Locate the cell with the specified text and output its (x, y) center coordinate. 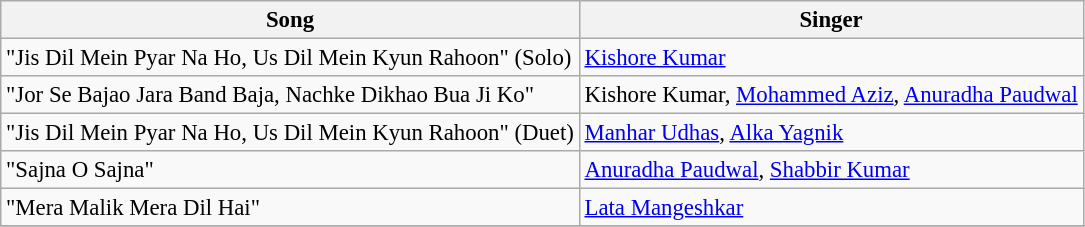
"Jis Dil Mein Pyar Na Ho, Us Dil Mein Kyun Rahoon" (Solo) (290, 58)
Kishore Kumar (831, 58)
Lata Mangeshkar (831, 208)
Manhar Udhas, Alka Yagnik (831, 133)
"Mera Malik Mera Dil Hai" (290, 208)
Anuradha Paudwal, Shabbir Kumar (831, 170)
"Sajna O Sajna" (290, 170)
Singer (831, 20)
Song (290, 20)
"Jis Dil Mein Pyar Na Ho, Us Dil Mein Kyun Rahoon" (Duet) (290, 133)
Kishore Kumar, Mohammed Aziz, Anuradha Paudwal (831, 95)
"Jor Se Bajao Jara Band Baja, Nachke Dikhao Bua Ji Ko" (290, 95)
